Return the (X, Y) coordinate for the center point of the cell that contains the specified text.  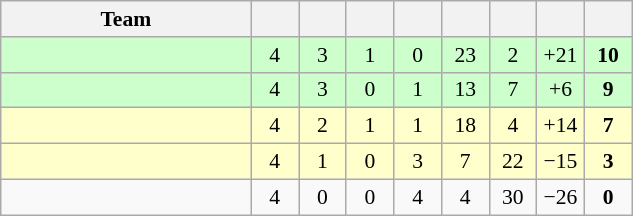
−26 (561, 197)
−15 (561, 162)
22 (513, 162)
Team (126, 19)
+14 (561, 126)
23 (465, 55)
+6 (561, 90)
9 (608, 90)
30 (513, 197)
13 (465, 90)
10 (608, 55)
18 (465, 126)
+21 (561, 55)
